Search for the cell housing the specified text and yield its [X, Y] center coordinate. 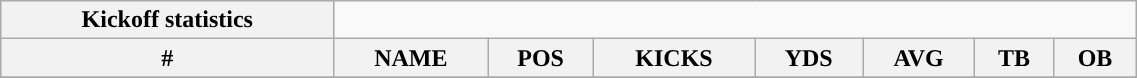
NAME [411, 58]
# [168, 58]
TB [1014, 58]
POS [540, 58]
Kickoff statistics [168, 20]
OB [1095, 58]
AVG [919, 58]
KICKS [674, 58]
YDS [809, 58]
